Pinpoint the cell where the given text exists, returning its (x, y) midpoint coordinate. 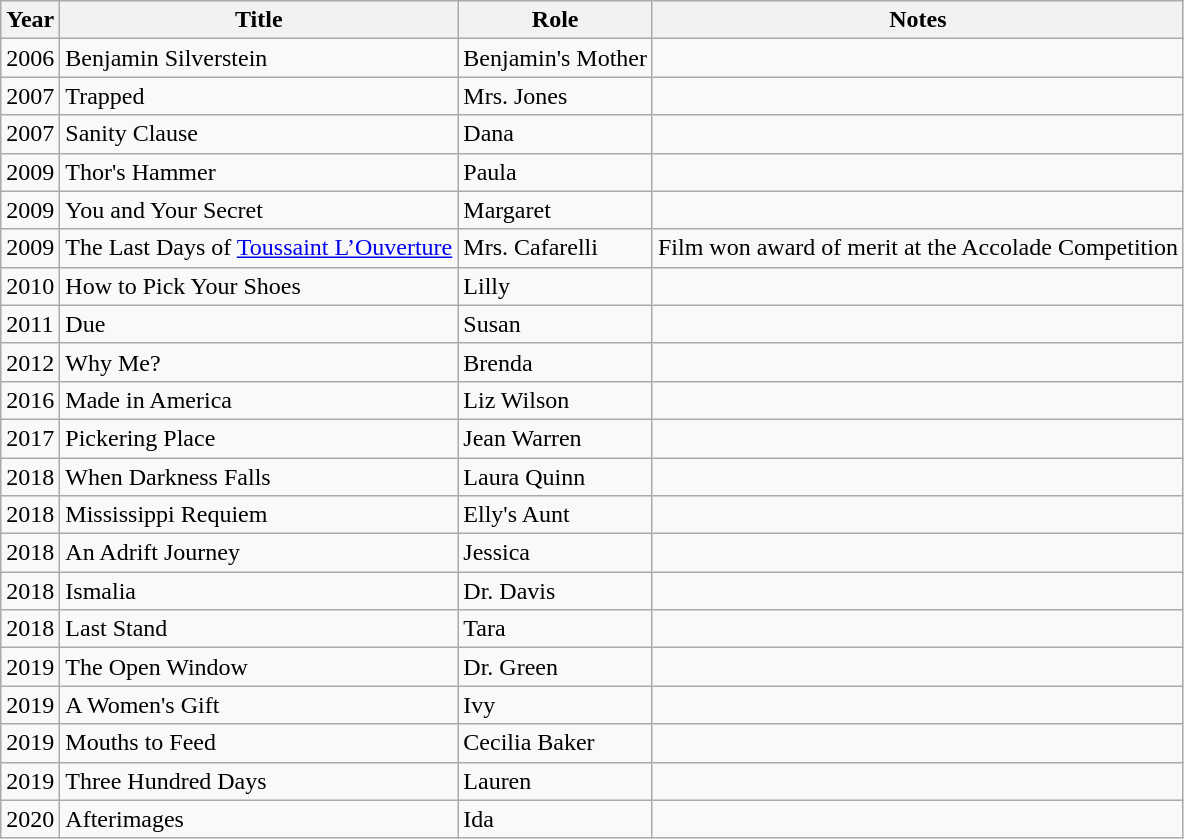
Three Hundred Days (259, 781)
Why Me? (259, 362)
Lilly (556, 286)
Due (259, 324)
Dr. Davis (556, 591)
2011 (30, 324)
Tara (556, 629)
Laura Quinn (556, 477)
An Adrift Journey (259, 553)
Notes (918, 20)
Jessica (556, 553)
Elly's Aunt (556, 515)
Benjamin's Mother (556, 58)
2016 (30, 400)
Dana (556, 134)
The Last Days of Toussaint L’Ouverture (259, 248)
Role (556, 20)
Made in America (259, 400)
Ida (556, 819)
Title (259, 20)
Trapped (259, 96)
Margaret (556, 210)
Pickering Place (259, 438)
Ivy (556, 705)
Last Stand (259, 629)
2020 (30, 819)
Year (30, 20)
Afterimages (259, 819)
2010 (30, 286)
A Women's Gift (259, 705)
Lauren (556, 781)
Cecilia Baker (556, 743)
Ismalia (259, 591)
2006 (30, 58)
Benjamin Silverstein (259, 58)
Paula (556, 172)
Susan (556, 324)
Mrs. Cafarelli (556, 248)
Jean Warren (556, 438)
Mrs. Jones (556, 96)
Dr. Green (556, 667)
Thor's Hammer (259, 172)
Liz Wilson (556, 400)
Brenda (556, 362)
2017 (30, 438)
The Open Window (259, 667)
How to Pick Your Shoes (259, 286)
Film won award of merit at the Accolade Competition (918, 248)
2012 (30, 362)
Sanity Clause (259, 134)
You and Your Secret (259, 210)
When Darkness Falls (259, 477)
Mouths to Feed (259, 743)
Mississippi Requiem (259, 515)
